Scan for the cell matching the given text and deliver its [X, Y] coordinate at center. 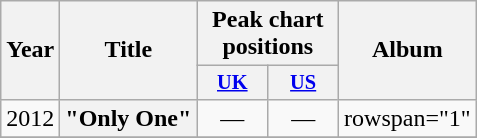
"Only One" [128, 118]
Title [128, 50]
UK [232, 83]
2012 [30, 118]
US [304, 83]
rowspan="1" [408, 118]
Album [408, 50]
Year [30, 50]
Peak chart positions [268, 34]
